Determine the [X, Y] coordinate at the center of the cell enclosing the given text.  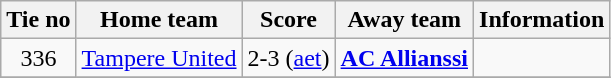
Information [542, 20]
AC Allianssi [404, 58]
2-3 (aet) [288, 58]
Tampere United [159, 58]
Tie no [38, 20]
Away team [404, 20]
Home team [159, 20]
Score [288, 20]
336 [38, 58]
